Determine the (x, y) coordinate at the center of the cell enclosing the given text.  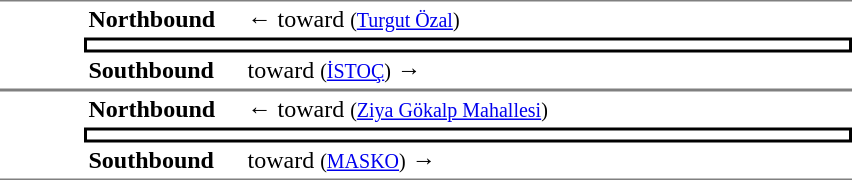
toward (MASKO) → (548, 161)
toward (İSTOÇ) → (548, 71)
← toward (Turgut Özal) (548, 19)
← toward (Ziya Gökalp Mahallesi) (548, 109)
